Return the (x, y) coordinate for the center point of the cell that contains the specified text.  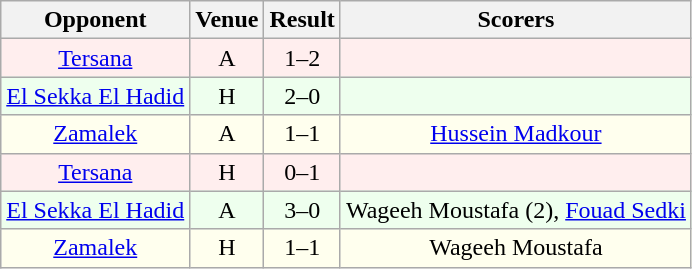
Wageeh Moustafa (2), Fouad Sedki (516, 210)
Hussein Madkour (516, 134)
2–0 (302, 96)
Opponent (96, 20)
Result (302, 20)
Scorers (516, 20)
3–0 (302, 210)
0–1 (302, 172)
Wageeh Moustafa (516, 248)
Venue (227, 20)
1–2 (302, 58)
